Return the (x, y) coordinate for the center point of the cell that contains the specified text.  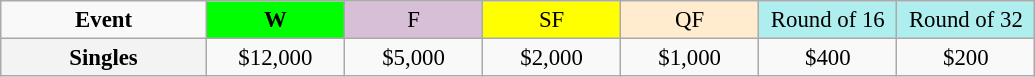
$12,000 (275, 58)
F (413, 20)
$2,000 (552, 58)
SF (552, 20)
$1,000 (690, 58)
$200 (966, 58)
$5,000 (413, 58)
$400 (828, 58)
QF (690, 20)
W (275, 20)
Round of 32 (966, 20)
Event (104, 20)
Singles (104, 58)
Round of 16 (828, 20)
